Identify which cell holds the provided text, then report its [X, Y] central coordinate. 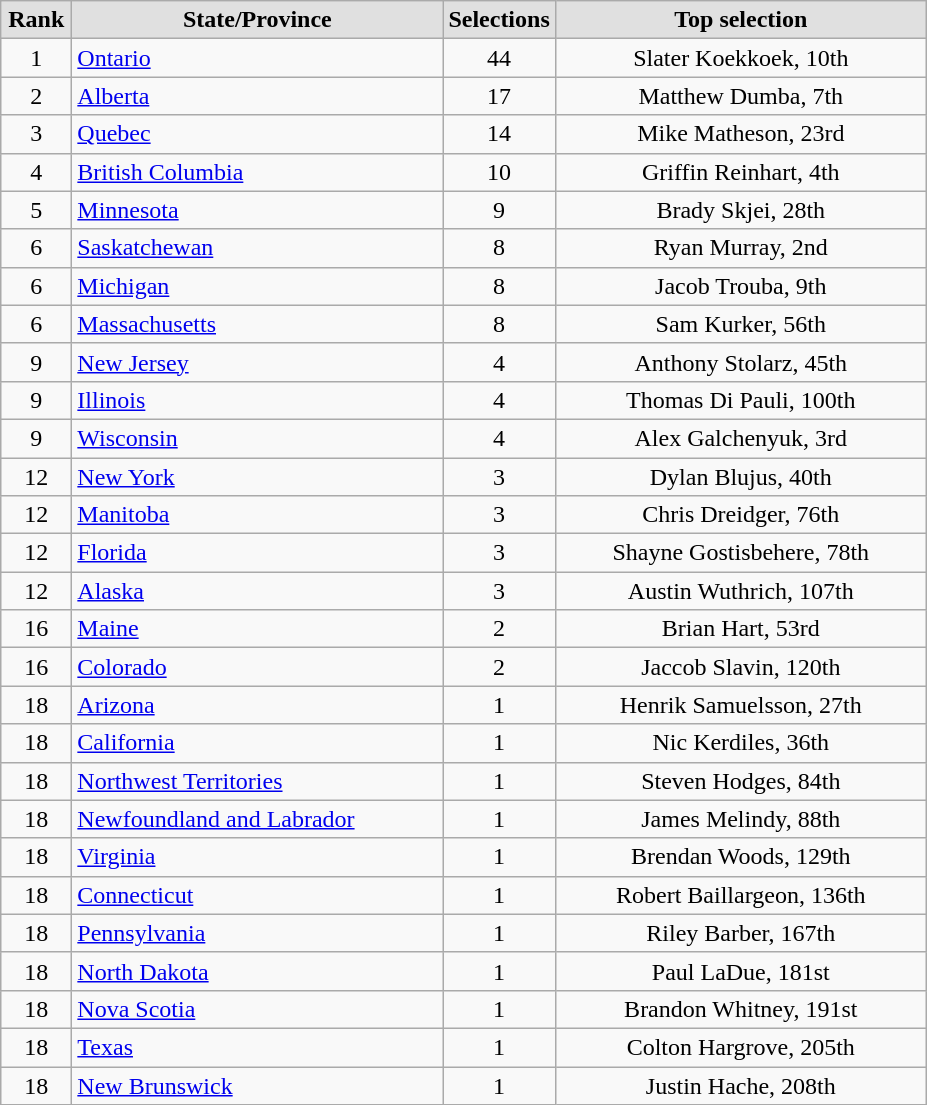
Rank [36, 20]
Quebec [258, 134]
James Melindy, 88th [740, 819]
Ontario [258, 58]
Virginia [258, 857]
Henrik Samuelsson, 27th [740, 705]
Slater Koekkoek, 10th [740, 58]
Justin Hache, 208th [740, 1085]
Arizona [258, 705]
5 [36, 210]
Selections [499, 20]
Jaccob Slavin, 120th [740, 667]
Mike Matheson, 23rd [740, 134]
Brandon Whitney, 191st [740, 1009]
Ryan Murray, 2nd [740, 248]
Austin Wuthrich, 107th [740, 591]
New Brunswick [258, 1085]
Matthew Dumba, 7th [740, 96]
Pennsylvania [258, 933]
Massachusetts [258, 324]
Florida [258, 553]
Colton Hargrove, 205th [740, 1047]
Chris Dreidger, 76th [740, 515]
Colorado [258, 667]
Anthony Stolarz, 45th [740, 362]
Manitoba [258, 515]
Brian Hart, 53rd [740, 629]
New York [258, 477]
Brady Skjei, 28th [740, 210]
Alberta [258, 96]
Top selection [740, 20]
Saskatchewan [258, 248]
17 [499, 96]
Jacob Trouba, 9th [740, 286]
Michigan [258, 286]
Sam Kurker, 56th [740, 324]
Wisconsin [258, 438]
State/Province [258, 20]
California [258, 743]
Steven Hodges, 84th [740, 781]
Northwest Territories [258, 781]
14 [499, 134]
Thomas Di Pauli, 100th [740, 400]
Dylan Blujus, 40th [740, 477]
Maine [258, 629]
New Jersey [258, 362]
Alaska [258, 591]
Shayne Gostisbehere, 78th [740, 553]
Robert Baillargeon, 136th [740, 895]
North Dakota [258, 971]
10 [499, 172]
Alex Galchenyuk, 3rd [740, 438]
Nova Scotia [258, 1009]
Connecticut [258, 895]
Texas [258, 1047]
Nic Kerdiles, 36th [740, 743]
Griffin Reinhart, 4th [740, 172]
Illinois [258, 400]
British Columbia [258, 172]
Riley Barber, 167th [740, 933]
Brendan Woods, 129th [740, 857]
Newfoundland and Labrador [258, 819]
Paul LaDue, 181st [740, 971]
44 [499, 58]
Minnesota [258, 210]
